Return (x, y) of the center of cell containing provided text 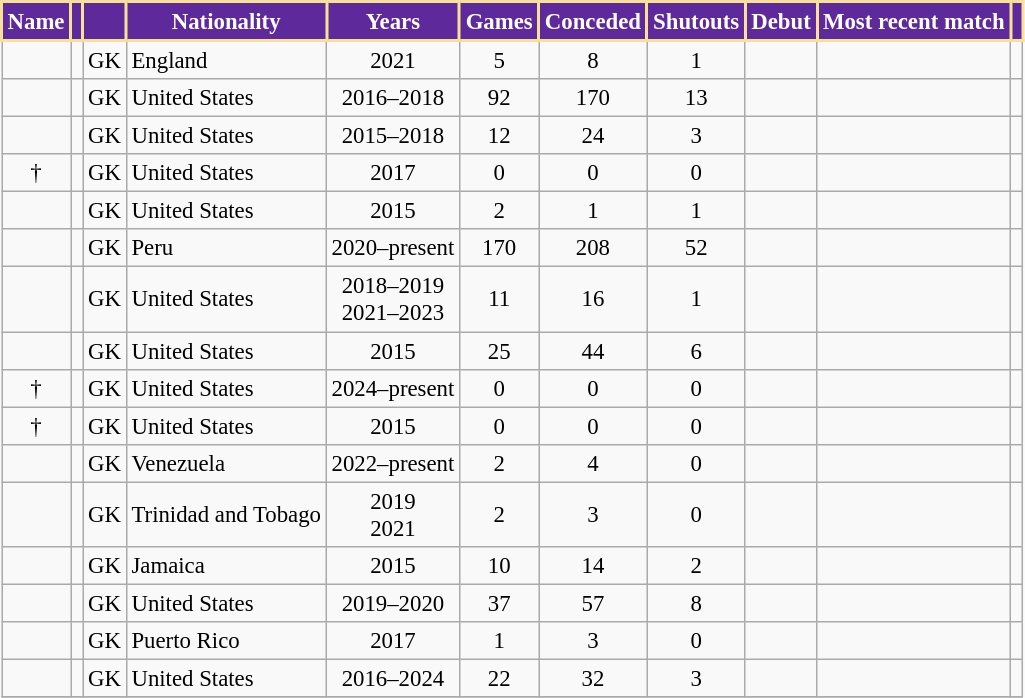
12 (500, 136)
2021 (392, 60)
Conceded (593, 22)
24 (593, 136)
6 (696, 351)
Puerto Rico (226, 641)
52 (696, 249)
Games (500, 22)
22 (500, 678)
Debut (781, 22)
20192021 (392, 514)
25 (500, 351)
Most recent match (914, 22)
2024–present (392, 388)
Name (36, 22)
2015–2018 (392, 136)
2019–2020 (392, 603)
Peru (226, 249)
Jamaica (226, 566)
Nationality (226, 22)
4 (593, 463)
14 (593, 566)
Trinidad and Tobago (226, 514)
2020–present (392, 249)
Venezuela (226, 463)
16 (593, 300)
Years (392, 22)
Shutouts (696, 22)
2016–2024 (392, 678)
11 (500, 300)
92 (500, 98)
13 (696, 98)
England (226, 60)
57 (593, 603)
2016–2018 (392, 98)
32 (593, 678)
2022–present (392, 463)
44 (593, 351)
2018–20192021–2023 (392, 300)
10 (500, 566)
37 (500, 603)
5 (500, 60)
208 (593, 249)
